From the cell containing the given text, extract its center point as (x, y) coordinate. 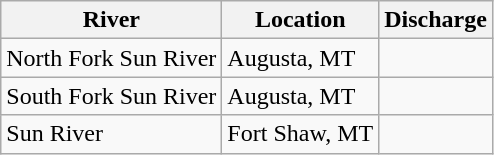
Sun River (112, 134)
Discharge (436, 20)
River (112, 20)
North Fork Sun River (112, 58)
Location (300, 20)
South Fork Sun River (112, 96)
Fort Shaw, MT (300, 134)
